Identify which cell holds the provided text, then report its (x, y) central coordinate. 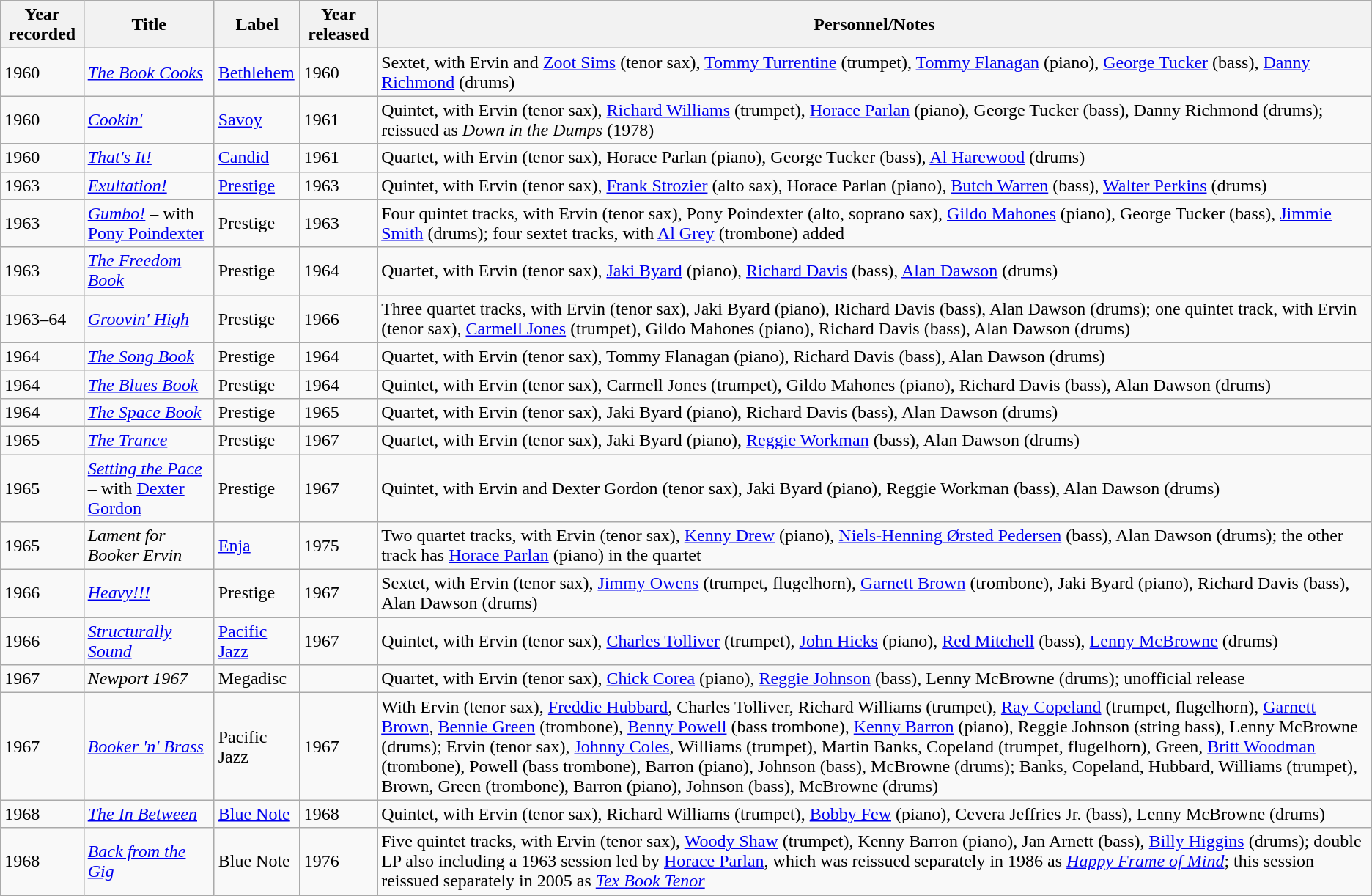
Quintet, with Ervin (tenor sax), Richard Williams (trumpet), Bobby Few (piano), Cevera Jeffries Jr. (bass), Lenny McBrowne (drums) (875, 814)
Gumbo! – with Pony Poindexter (149, 223)
Back from the Gig (149, 862)
Groovin' High (149, 318)
Heavy!!! (149, 594)
1975 (339, 546)
Quintet, with Ervin (tenor sax), Carmell Jones (trumpet), Gildo Mahones (piano), Richard Davis (bass), Alan Dawson (drums) (875, 384)
Megadisc (257, 679)
Booker 'n' Brass (149, 746)
Bethlehem (257, 72)
1963–64 (43, 318)
Quintet, with Ervin and Dexter Gordon (tenor sax), Jaki Byard (piano), Reggie Workman (bass), Alan Dawson (drums) (875, 488)
Year recorded (43, 25)
Lament for Booker Ervin (149, 546)
Sextet, with Ervin and Zoot Sims (tenor sax), Tommy Turrentine (trumpet), Tommy Flanagan (piano), George Tucker (bass), Danny Richmond (drums) (875, 72)
The Freedom Book (149, 271)
Label (257, 25)
Enja (257, 546)
Year released (339, 25)
Quartet, with Ervin (tenor sax), Tommy Flanagan (piano), Richard Davis (bass), Alan Dawson (drums) (875, 356)
The Book Cooks (149, 72)
Exultation! (149, 186)
Quintet, with Ervin (tenor sax), Charles Tolliver (trumpet), John Hicks (piano), Red Mitchell (bass), Lenny McBrowne (drums) (875, 641)
The Trance (149, 440)
1976 (339, 862)
Setting the Pace – with Dexter Gordon (149, 488)
The Blues Book (149, 384)
Newport 1967 (149, 679)
Personnel/Notes (875, 25)
Quartet, with Ervin (tenor sax), Horace Parlan (piano), George Tucker (bass), Al Harewood (drums) (875, 158)
Candid (257, 158)
Structurally Sound (149, 641)
Title (149, 25)
The Space Book (149, 412)
Quintet, with Ervin (tenor sax), Frank Strozier (alto sax), Horace Parlan (piano), Butch Warren (bass), Walter Perkins (drums) (875, 186)
Quartet, with Ervin (tenor sax), Jaki Byard (piano), Reggie Workman (bass), Alan Dawson (drums) (875, 440)
Quartet, with Ervin (tenor sax), Chick Corea (piano), Reggie Johnson (bass), Lenny McBrowne (drums); unofficial release (875, 679)
Savoy (257, 120)
That's It! (149, 158)
The In Between (149, 814)
Cookin' (149, 120)
The Song Book (149, 356)
